Search for the cell housing the specified text and yield its [x, y] center coordinate. 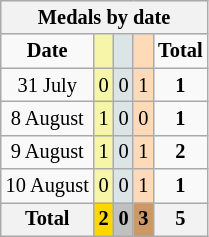
10 August [48, 186]
Date [48, 51]
3 [143, 219]
9 August [48, 152]
31 July [48, 85]
8 August [48, 118]
5 [180, 219]
Medals by date [104, 17]
